For the text-containing cell, return its midpoint in [X, Y] coordinate format. 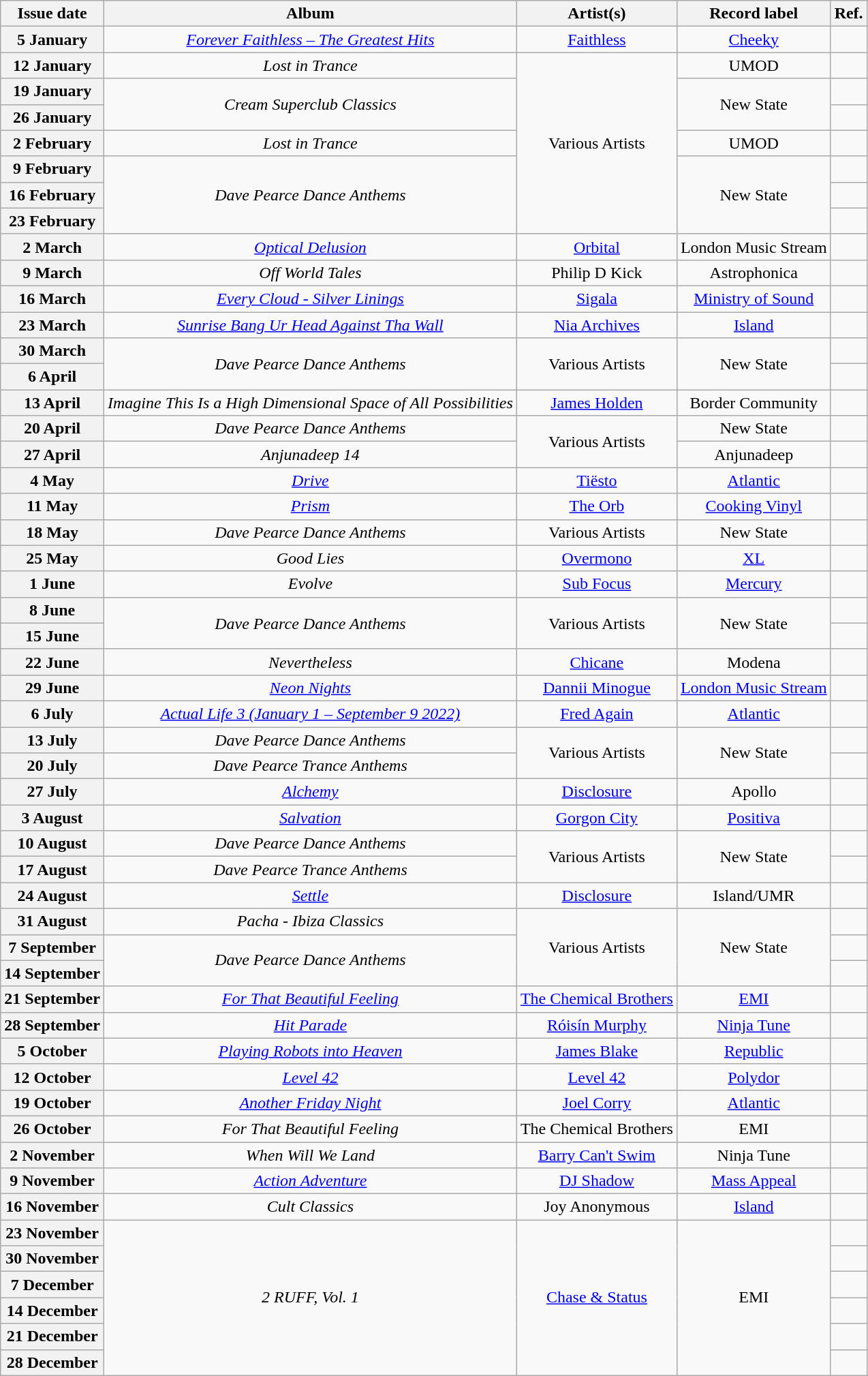
9 March [52, 273]
Overmono [597, 558]
3 August [52, 818]
19 January [52, 91]
Dannii Minogue [597, 688]
26 January [52, 117]
Positiva [754, 818]
12 October [52, 1077]
Imagine This Is a High Dimensional Space of All Possibilities [310, 403]
Alchemy [310, 792]
30 March [52, 351]
Anjunadeep [754, 455]
23 November [52, 1233]
Mass Appeal [754, 1181]
Cheeky [754, 40]
Another Friday Night [310, 1103]
19 October [52, 1103]
Action Adventure [310, 1181]
27 July [52, 792]
27 April [52, 455]
James Blake [597, 1051]
Fred Again [597, 714]
2 November [52, 1155]
2 RUFF, Vol. 1 [310, 1298]
7 December [52, 1285]
Every Cloud - Silver Linings [310, 299]
4 May [52, 480]
Ref. [849, 14]
Modena [754, 662]
Hit Parade [310, 1025]
13 July [52, 739]
17 August [52, 870]
28 December [52, 1362]
Sub Focus [597, 584]
Barry Can't Swim [597, 1155]
Settle [310, 896]
7 September [52, 947]
20 July [52, 766]
Róisín Murphy [597, 1025]
Border Community [754, 403]
Album [310, 14]
Issue date [52, 14]
6 April [52, 377]
11 May [52, 506]
16 November [52, 1207]
Gorgon City [597, 818]
Good Lies [310, 558]
22 June [52, 662]
When Will We Land [310, 1155]
1 June [52, 584]
Apollo [754, 792]
14 September [52, 973]
Philip D Kick [597, 273]
5 January [52, 40]
Artist(s) [597, 14]
6 July [52, 714]
16 February [52, 195]
30 November [52, 1259]
10 August [52, 844]
21 September [52, 999]
Ministry of Sound [754, 299]
Playing Robots into Heaven [310, 1051]
20 April [52, 429]
XL [754, 558]
21 December [52, 1336]
Sunrise Bang Ur Head Against Tha Wall [310, 325]
12 January [52, 65]
Salvation [310, 818]
Prism [310, 506]
Joy Anonymous [597, 1207]
Tiësto [597, 480]
9 November [52, 1181]
Evolve [310, 584]
Actual Life 3 (January 1 – September 9 2022) [310, 714]
Faithless [597, 40]
23 February [52, 221]
Island/UMR [754, 896]
Anjunadeep 14 [310, 455]
DJ Shadow [597, 1181]
18 May [52, 532]
Drive [310, 480]
2 March [52, 247]
5 October [52, 1051]
Chicane [597, 662]
Astrophonica [754, 273]
The Orb [597, 506]
Cooking Vinyl [754, 506]
Cream Superclub Classics [310, 104]
25 May [52, 558]
Joel Corry [597, 1103]
29 June [52, 688]
Neon Nights [310, 688]
James Holden [597, 403]
Polydor [754, 1077]
2 February [52, 143]
26 October [52, 1129]
Mercury [754, 584]
Orbital [597, 247]
Pacha - Ibiza Classics [310, 921]
13 April [52, 403]
28 September [52, 1025]
Optical Delusion [310, 247]
31 August [52, 921]
Cult Classics [310, 1207]
Record label [754, 14]
9 February [52, 169]
8 June [52, 610]
24 August [52, 896]
Forever Faithless – The Greatest Hits [310, 40]
Sigala [597, 299]
Nia Archives [597, 325]
Chase & Status [597, 1298]
Republic [754, 1051]
16 March [52, 299]
23 March [52, 325]
14 December [52, 1311]
Off World Tales [310, 273]
15 June [52, 636]
Nevertheless [310, 662]
